Search for the cell housing the specified text and yield its [X, Y] center coordinate. 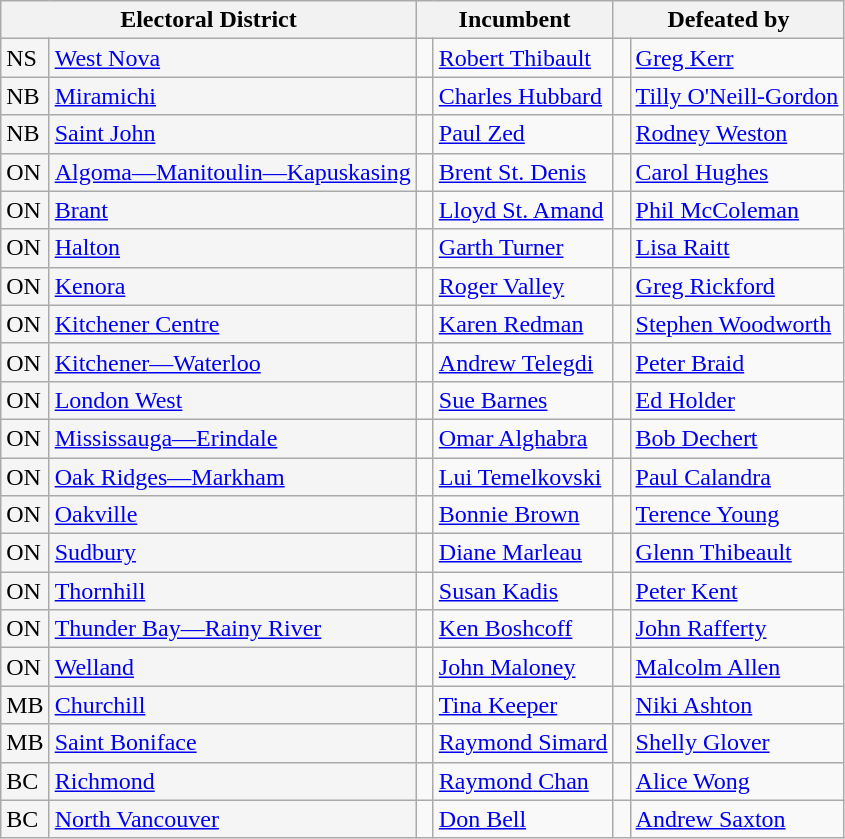
Carol Hughes [737, 172]
Alice Wong [737, 781]
Stephen Woodworth [737, 324]
Sue Barnes [523, 400]
Algoma—Manitoulin—Kapuskasing [232, 172]
Bonnie Brown [523, 515]
Lui Temelkovski [523, 477]
Peter Kent [737, 591]
Robert Thibault [523, 58]
Tilly O'Neill-Gordon [737, 96]
Omar Alghabra [523, 438]
Sudbury [232, 553]
Churchill [232, 705]
Lloyd St. Amand [523, 210]
Garth Turner [523, 248]
Terence Young [737, 515]
Niki Ashton [737, 705]
Raymond Chan [523, 781]
Diane Marleau [523, 553]
West Nova [232, 58]
Greg Rickford [737, 286]
Malcolm Allen [737, 667]
Kitchener—Waterloo [232, 362]
Kitchener Centre [232, 324]
John Maloney [523, 667]
Andrew Saxton [737, 819]
Bob Dechert [737, 438]
Ed Holder [737, 400]
Brant [232, 210]
Oakville [232, 515]
Halton [232, 248]
Welland [232, 667]
Brent St. Denis [523, 172]
NS [25, 58]
Rodney Weston [737, 134]
Tina Keeper [523, 705]
Incumbent [514, 20]
London West [232, 400]
Greg Kerr [737, 58]
Thunder Bay—Rainy River [232, 629]
Defeated by [728, 20]
Electoral District [208, 20]
Saint John [232, 134]
Karen Redman [523, 324]
Lisa Raitt [737, 248]
Phil McColeman [737, 210]
Charles Hubbard [523, 96]
Raymond Simard [523, 743]
Susan Kadis [523, 591]
Don Bell [523, 819]
Thornhill [232, 591]
Andrew Telegdi [523, 362]
Saint Boniface [232, 743]
Peter Braid [737, 362]
Shelly Glover [737, 743]
Miramichi [232, 96]
Paul Zed [523, 134]
Mississauga—Erindale [232, 438]
Glenn Thibeault [737, 553]
John Rafferty [737, 629]
Richmond [232, 781]
North Vancouver [232, 819]
Roger Valley [523, 286]
Ken Boshcoff [523, 629]
Kenora [232, 286]
Oak Ridges—Markham [232, 477]
Paul Calandra [737, 477]
